Search for the cell housing the specified text and yield its (X, Y) center coordinate. 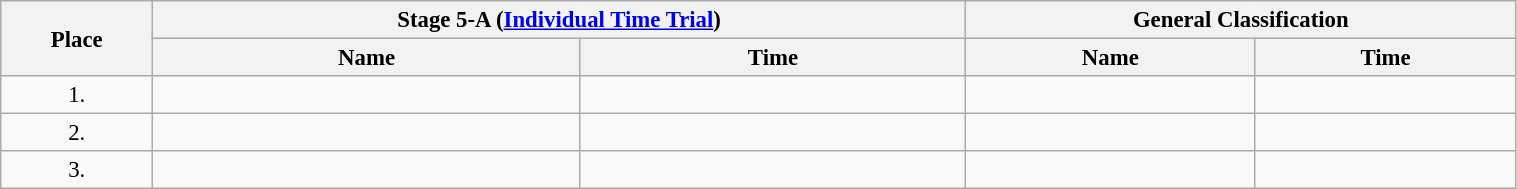
Stage 5-A (Individual Time Trial) (560, 20)
General Classification (1242, 20)
1. (77, 95)
2. (77, 133)
3. (77, 170)
Place (77, 38)
